Provide the (x, y) coordinate of the cell's center where the given text is located.  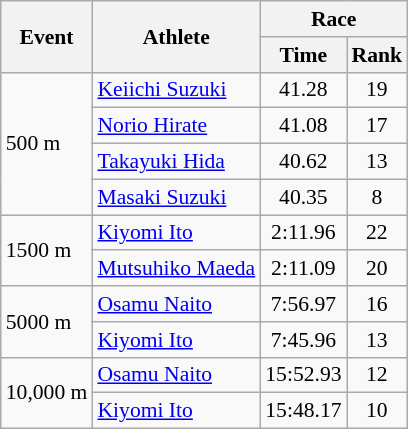
22 (378, 233)
2:11.96 (303, 233)
Keiichi Suzuki (176, 90)
8 (378, 197)
Takayuki Hida (176, 162)
20 (378, 269)
10,000 m (47, 392)
17 (378, 126)
Norio Hirate (176, 126)
Event (47, 36)
Athlete (176, 36)
10 (378, 411)
7:56.97 (303, 304)
500 m (47, 143)
5000 m (47, 322)
1500 m (47, 250)
15:52.93 (303, 375)
Masaki Suzuki (176, 197)
19 (378, 90)
12 (378, 375)
16 (378, 304)
Race (334, 19)
41.28 (303, 90)
15:48.17 (303, 411)
7:45.96 (303, 340)
40.35 (303, 197)
2:11.09 (303, 269)
41.08 (303, 126)
Rank (378, 55)
Mutsuhiko Maeda (176, 269)
Time (303, 55)
40.62 (303, 162)
